From the cell containing the given text, extract its center point as [X, Y] coordinate. 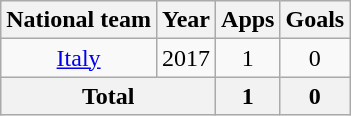
Total [108, 96]
National team [79, 20]
Apps [248, 20]
2017 [186, 58]
Italy [79, 58]
Year [186, 20]
Goals [315, 20]
